Output the (X, Y) coordinate of the center of the cell containing the given text.  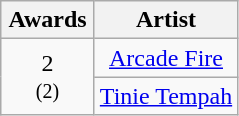
Arcade Fire (166, 58)
Awards (48, 20)
Tinie Tempah (166, 96)
Artist (166, 20)
2(2) (48, 77)
